Output the [x, y] coordinate of the center of the cell containing the given text.  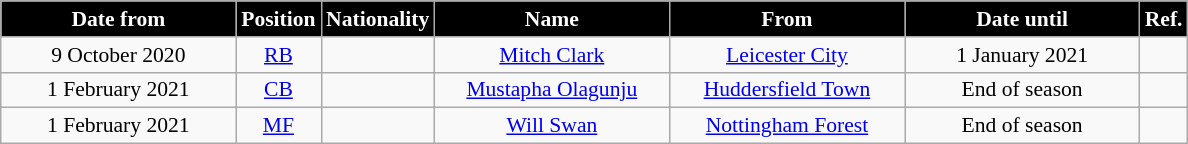
Mustapha Olagunju [552, 90]
Nationality [378, 19]
Position [278, 19]
Nottingham Forest [786, 126]
Leicester City [786, 55]
Date from [118, 19]
Date until [1022, 19]
9 October 2020 [118, 55]
RB [278, 55]
MF [278, 126]
From [786, 19]
1 January 2021 [1022, 55]
Huddersfield Town [786, 90]
Name [552, 19]
Mitch Clark [552, 55]
Ref. [1164, 19]
CB [278, 90]
Will Swan [552, 126]
